Return [X, Y] of the center of cell containing provided text 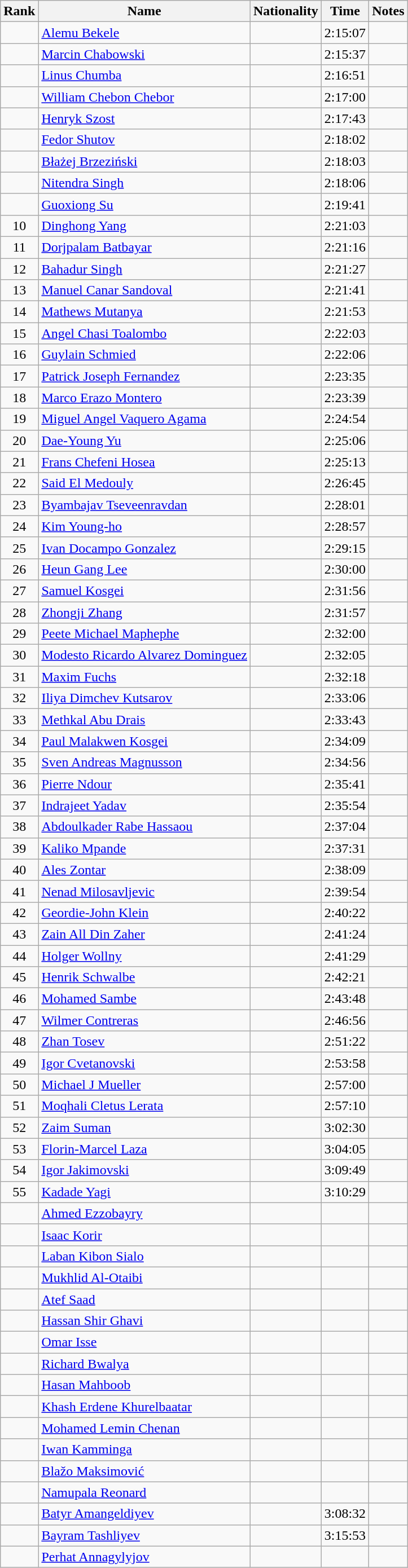
21 [19, 462]
2:40:22 [345, 913]
2:46:56 [345, 1020]
20 [19, 441]
15 [19, 333]
Henryk Szost [144, 118]
27 [19, 591]
Mohamed Lemin Chenan [144, 1428]
Kim Young-ho [144, 526]
53 [19, 1149]
2:23:39 [345, 398]
Iliya Dimchev Kutsarov [144, 698]
55 [19, 1192]
50 [19, 1085]
2:25:13 [345, 462]
Bahadur Singh [144, 269]
40 [19, 870]
Nenad Milosavljevic [144, 891]
Manuel Canar Sandoval [144, 290]
Said El Medouly [144, 483]
3:02:30 [345, 1127]
2:21:03 [345, 226]
2:32:18 [345, 677]
Frans Chefeni Hosea [144, 462]
19 [19, 419]
Zaim Suman [144, 1127]
Igor Jakimovski [144, 1170]
William Chebon Chebor [144, 97]
29 [19, 634]
Ahmed Ezzobayry [144, 1213]
52 [19, 1127]
12 [19, 269]
Atef Saad [144, 1299]
Time [345, 11]
3:08:32 [345, 1514]
Kadade Yagi [144, 1192]
2:31:57 [345, 612]
2:15:07 [345, 33]
2:32:05 [345, 655]
Guoxiong Su [144, 204]
Iwan Kamminga [144, 1450]
2:41:29 [345, 956]
Ales Zontar [144, 870]
31 [19, 677]
54 [19, 1170]
2:38:09 [345, 870]
2:24:54 [345, 419]
45 [19, 977]
Perhat Annagylyjov [144, 1557]
22 [19, 483]
42 [19, 913]
2:30:00 [345, 569]
3:09:49 [345, 1170]
2:25:06 [345, 441]
2:21:27 [345, 269]
46 [19, 999]
Holger Wollny [144, 956]
Nationality [286, 11]
2:35:54 [345, 805]
Henrik Schwalbe [144, 977]
25 [19, 548]
Zain All Din Zaher [144, 934]
Laban Kibon Sialo [144, 1256]
Patrick Joseph Fernandez [144, 376]
Notes [388, 11]
37 [19, 805]
2:21:53 [345, 312]
2:18:03 [345, 161]
2:21:16 [345, 247]
Paul Malakwen Kosgei [144, 741]
Heun Gang Lee [144, 569]
Kaliko Mpande [144, 848]
Dinghong Yang [144, 226]
2:26:45 [345, 483]
3:15:53 [345, 1535]
34 [19, 741]
Hasan Mahboob [144, 1385]
Guylain Schmied [144, 355]
2:19:41 [345, 204]
2:22:03 [345, 333]
Zhan Tosev [144, 1042]
14 [19, 312]
38 [19, 827]
Maxim Fuchs [144, 677]
Pierre Ndour [144, 784]
2:34:56 [345, 763]
24 [19, 526]
Wilmer Contreras [144, 1020]
Michael J Mueller [144, 1085]
41 [19, 891]
2:23:35 [345, 376]
Angel Chasi Toalombo [144, 333]
Sven Andreas Magnusson [144, 763]
Omar Isse [144, 1342]
Blažo Maksimović [144, 1471]
11 [19, 247]
18 [19, 398]
3:04:05 [345, 1149]
Batyr Amangeldiyev [144, 1514]
Khash Erdene Khurelbaatar [144, 1407]
47 [19, 1020]
2:31:56 [345, 591]
36 [19, 784]
Zhongji Zhang [144, 612]
Fedor Shutov [144, 140]
30 [19, 655]
Geordie-John Klein [144, 913]
3:10:29 [345, 1192]
26 [19, 569]
Isaac Korir [144, 1235]
2:16:51 [345, 76]
2:57:10 [345, 1106]
2:17:43 [345, 118]
44 [19, 956]
43 [19, 934]
Abdoulkader Rabe Hassaou [144, 827]
Bayram Tashliyev [144, 1535]
Alemu Bekele [144, 33]
Marco Erazo Montero [144, 398]
39 [19, 848]
16 [19, 355]
2:37:31 [345, 848]
13 [19, 290]
2:33:43 [345, 720]
Błażej Brzeziński [144, 161]
2:17:00 [345, 97]
Dae-Young Yu [144, 441]
Marcin Chabowski [144, 54]
Rank [19, 11]
2:29:15 [345, 548]
2:51:22 [345, 1042]
2:18:02 [345, 140]
Richard Bwalya [144, 1364]
Nitendra Singh [144, 183]
2:32:00 [345, 634]
Miguel Angel Vaquero Agama [144, 419]
Mathews Mutanya [144, 312]
28 [19, 612]
17 [19, 376]
49 [19, 1063]
2:28:01 [345, 505]
Mukhlid Al-Otaibi [144, 1278]
Name [144, 11]
2:41:24 [345, 934]
Linus Chumba [144, 76]
2:21:41 [345, 290]
2:43:48 [345, 999]
2:42:21 [345, 977]
2:34:09 [345, 741]
Methkal Abu Drais [144, 720]
33 [19, 720]
2:53:58 [345, 1063]
Peete Michael Maphephe [144, 634]
2:39:54 [345, 891]
2:22:06 [345, 355]
Mohamed Sambe [144, 999]
Dorjpalam Batbayar [144, 247]
48 [19, 1042]
2:57:00 [345, 1085]
32 [19, 698]
35 [19, 763]
Namupala Reonard [144, 1492]
Ivan Docampo Gonzalez [144, 548]
Florin-Marcel Laza [144, 1149]
10 [19, 226]
Samuel Kosgei [144, 591]
Indrajeet Yadav [144, 805]
2:28:57 [345, 526]
Igor Cvetanovski [144, 1063]
Byambajav Tseveenravdan [144, 505]
2:15:37 [345, 54]
23 [19, 505]
2:37:04 [345, 827]
2:35:41 [345, 784]
Moqhali Cletus Lerata [144, 1106]
2:33:06 [345, 698]
Modesto Ricardo Alvarez Dominguez [144, 655]
51 [19, 1106]
Hassan Shir Ghavi [144, 1321]
2:18:06 [345, 183]
